Output the (x, y) coordinate of the center of the cell containing the given text.  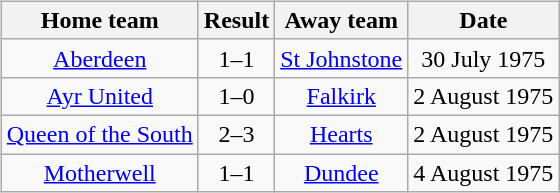
Date (484, 20)
Aberdeen (100, 58)
Home team (100, 20)
Result (236, 20)
Dundee (342, 173)
Motherwell (100, 173)
Away team (342, 20)
Hearts (342, 134)
2–3 (236, 134)
4 August 1975 (484, 173)
30 July 1975 (484, 58)
Ayr United (100, 96)
Falkirk (342, 96)
St Johnstone (342, 58)
Queen of the South (100, 134)
1–0 (236, 96)
